Search for the cell housing the specified text and yield its (X, Y) center coordinate. 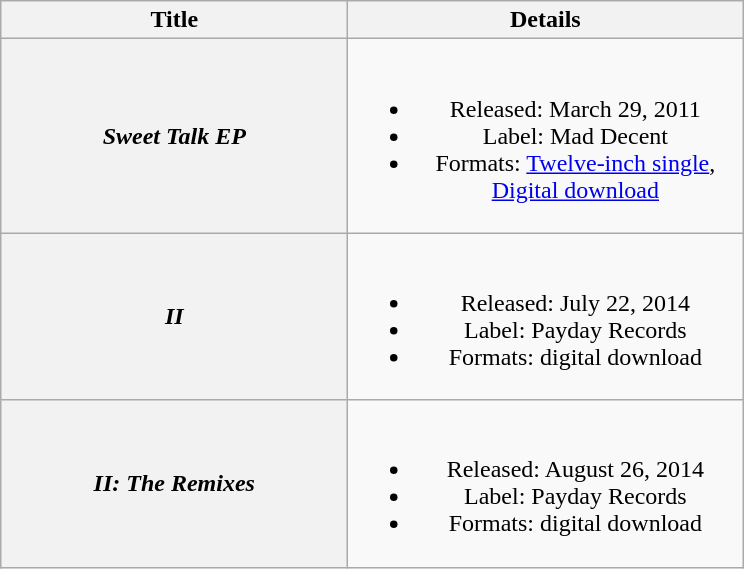
Released: August 26, 2014Label: Payday RecordsFormats: digital download (546, 484)
II (174, 316)
Released: July 22, 2014Label: Payday RecordsFormats: digital download (546, 316)
Released: March 29, 2011Label: Mad DecentFormats: Twelve-inch single, Digital download (546, 136)
Title (174, 20)
Details (546, 20)
II: The Remixes (174, 484)
Sweet Talk EP (174, 136)
